Find where the given text appears and provide that cell's center as [x, y] coordinate. 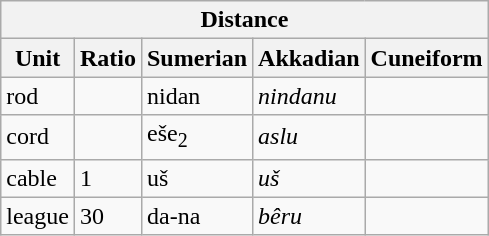
league [38, 216]
1 [108, 178]
cord [38, 137]
Distance [244, 20]
eše2 [196, 137]
nidan [196, 96]
nindanu [309, 96]
bêru [309, 216]
da-na [196, 216]
aslu [309, 137]
Cuneiform [426, 58]
cable [38, 178]
30 [108, 216]
rod [38, 96]
Akkadian [309, 58]
Ratio [108, 58]
Unit [38, 58]
Sumerian [196, 58]
